Output the (X, Y) coordinate of the center of the cell containing the given text.  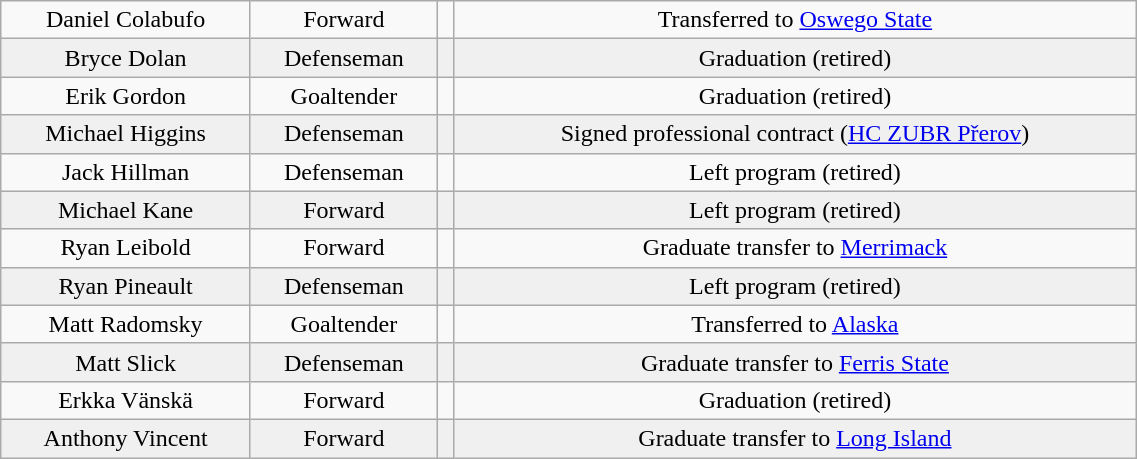
Signed professional contract (HC ZUBR Přerov) (795, 134)
Bryce Dolan (126, 58)
Transferred to Alaska (795, 324)
Jack Hillman (126, 172)
Ryan Leibold (126, 248)
Erkka Vänskä (126, 400)
Graduate transfer to Ferris State (795, 362)
Michael Higgins (126, 134)
Transferred to Oswego State (795, 20)
Graduate transfer to Merrimack (795, 248)
Anthony Vincent (126, 438)
Michael Kane (126, 210)
Ryan Pineault (126, 286)
Matt Radomsky (126, 324)
Matt Slick (126, 362)
Daniel Colabufo (126, 20)
Graduate transfer to Long Island (795, 438)
Erik Gordon (126, 96)
